Provide the (x, y) coordinate of the cell's center where the given text is located.  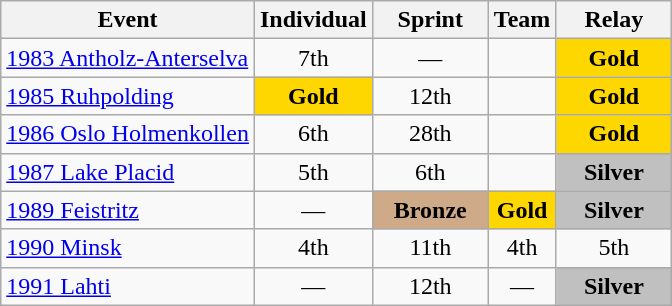
1987 Lake Placid (128, 172)
1989 Feistritz (128, 210)
11th (430, 248)
Event (128, 20)
1991 Lahti (128, 286)
Relay (614, 20)
Bronze (430, 210)
7th (313, 58)
1985 Ruhpolding (128, 96)
Team (522, 20)
1983 Antholz-Anterselva (128, 58)
Individual (313, 20)
1990 Minsk (128, 248)
Sprint (430, 20)
1986 Oslo Holmenkollen (128, 134)
28th (430, 134)
